Extract the [X, Y] coordinate from the center of the cell holding the provided text.  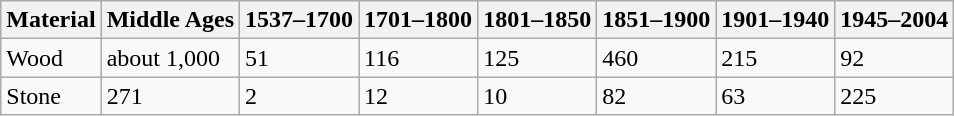
82 [656, 96]
225 [894, 96]
Stone [51, 96]
51 [300, 58]
12 [418, 96]
116 [418, 58]
1701–1800 [418, 20]
215 [776, 58]
1851–1900 [656, 20]
125 [538, 58]
2 [300, 96]
Wood [51, 58]
about 1,000 [170, 58]
92 [894, 58]
1945–2004 [894, 20]
Material [51, 20]
63 [776, 96]
1537–1700 [300, 20]
10 [538, 96]
Middle Ages [170, 20]
1801–1850 [538, 20]
1901–1940 [776, 20]
460 [656, 58]
271 [170, 96]
